Output the (x, y) coordinate of the center of the cell containing the given text.  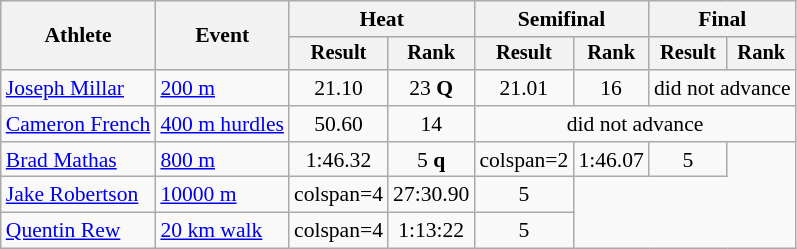
Jake Robertson (78, 195)
1:13:22 (431, 231)
50.60 (338, 124)
colspan=2 (524, 160)
10000 m (222, 195)
Athlete (78, 36)
27:30.90 (431, 195)
16 (610, 88)
Cameron French (78, 124)
400 m hurdles (222, 124)
200 m (222, 88)
Joseph Millar (78, 88)
1:46.07 (610, 160)
Semifinal (562, 19)
21.10 (338, 88)
Brad Mathas (78, 160)
1:46.32 (338, 160)
14 (431, 124)
21.01 (524, 88)
5 q (431, 160)
800 m (222, 160)
Heat (382, 19)
23 Q (431, 88)
20 km walk (222, 231)
Event (222, 36)
Quentin Rew (78, 231)
Final (722, 19)
